Identify which cell holds the provided text, then report its [x, y] central coordinate. 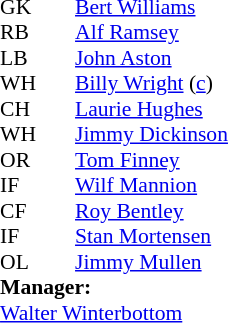
Jimmy Mullen [152, 262]
RB [19, 33]
OL [19, 262]
Manager: [114, 287]
Stan Mortensen [152, 237]
Jimmy Dickinson [152, 135]
OR [19, 160]
John Aston [152, 58]
CH [19, 109]
CF [19, 211]
Laurie Hughes [152, 109]
Roy Bentley [152, 211]
Billy Wright (c) [152, 83]
Wilf Mannion [152, 185]
Tom Finney [152, 160]
LB [19, 58]
Alf Ramsey [152, 33]
